Find where the given text appears and provide that cell's center as [x, y] coordinate. 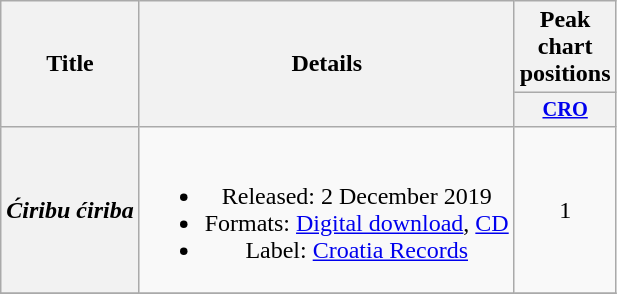
Details [326, 64]
Ćiribu ćiriba [70, 210]
1 [565, 210]
Released: 2 December 2019Formats: Digital download, CDLabel: Croatia Records [326, 210]
Peak chart positions [565, 47]
Title [70, 64]
CRO [565, 110]
